For the text-containing cell, return its midpoint in [X, Y] coordinate format. 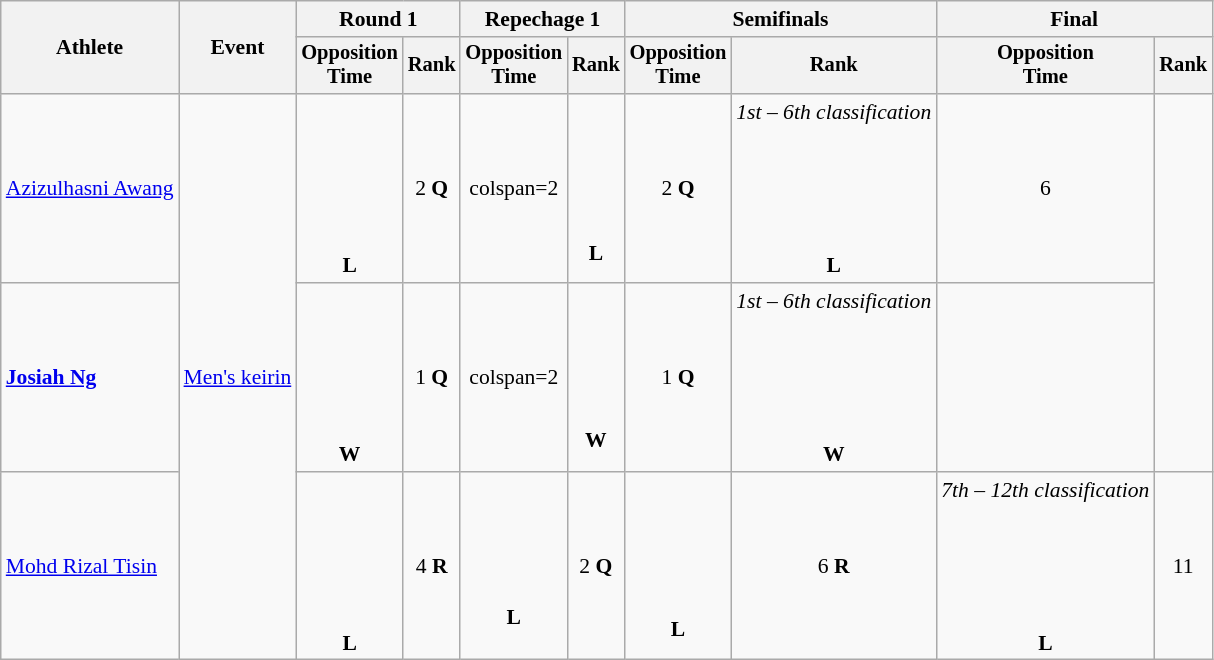
Final [1074, 19]
Josiah Ng [90, 378]
1st – 6th classificationW [834, 378]
Round 1 [378, 19]
1st – 6th classificationL [834, 188]
Repechage 1 [542, 19]
Men's keirin [238, 377]
Azizulhasni Awang [90, 188]
Event [238, 48]
6 [1045, 188]
Semifinals [781, 19]
Athlete [90, 48]
